Scan for the cell matching the given text and deliver its [X, Y] coordinate at center. 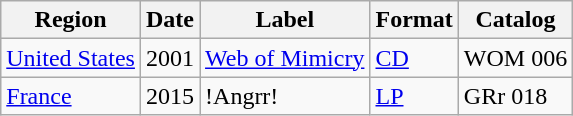
GRr 018 [515, 96]
United States [71, 58]
2015 [170, 96]
Region [71, 20]
2001 [170, 58]
Format [414, 20]
Label [285, 20]
Date [170, 20]
Web of Mimicry [285, 58]
LP [414, 96]
CD [414, 58]
France [71, 96]
WOM 006 [515, 58]
Catalog [515, 20]
!Angrr! [285, 96]
